Output the (X, Y) coordinate of the center of the cell containing the given text.  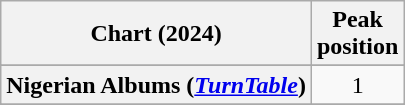
Chart (2024) (156, 34)
Peakposition (357, 34)
1 (357, 85)
Nigerian Albums (TurnTable) (156, 85)
